Find where the given text appears and provide that cell's center as (x, y) coordinate. 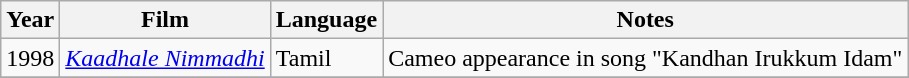
Kaadhale Nimmadhi (165, 58)
Tamil (326, 58)
Language (326, 20)
Cameo appearance in song "Kandhan Irukkum Idam" (646, 58)
Year (30, 20)
Notes (646, 20)
Film (165, 20)
1998 (30, 58)
